For the text-containing cell, return its midpoint in [X, Y] coordinate format. 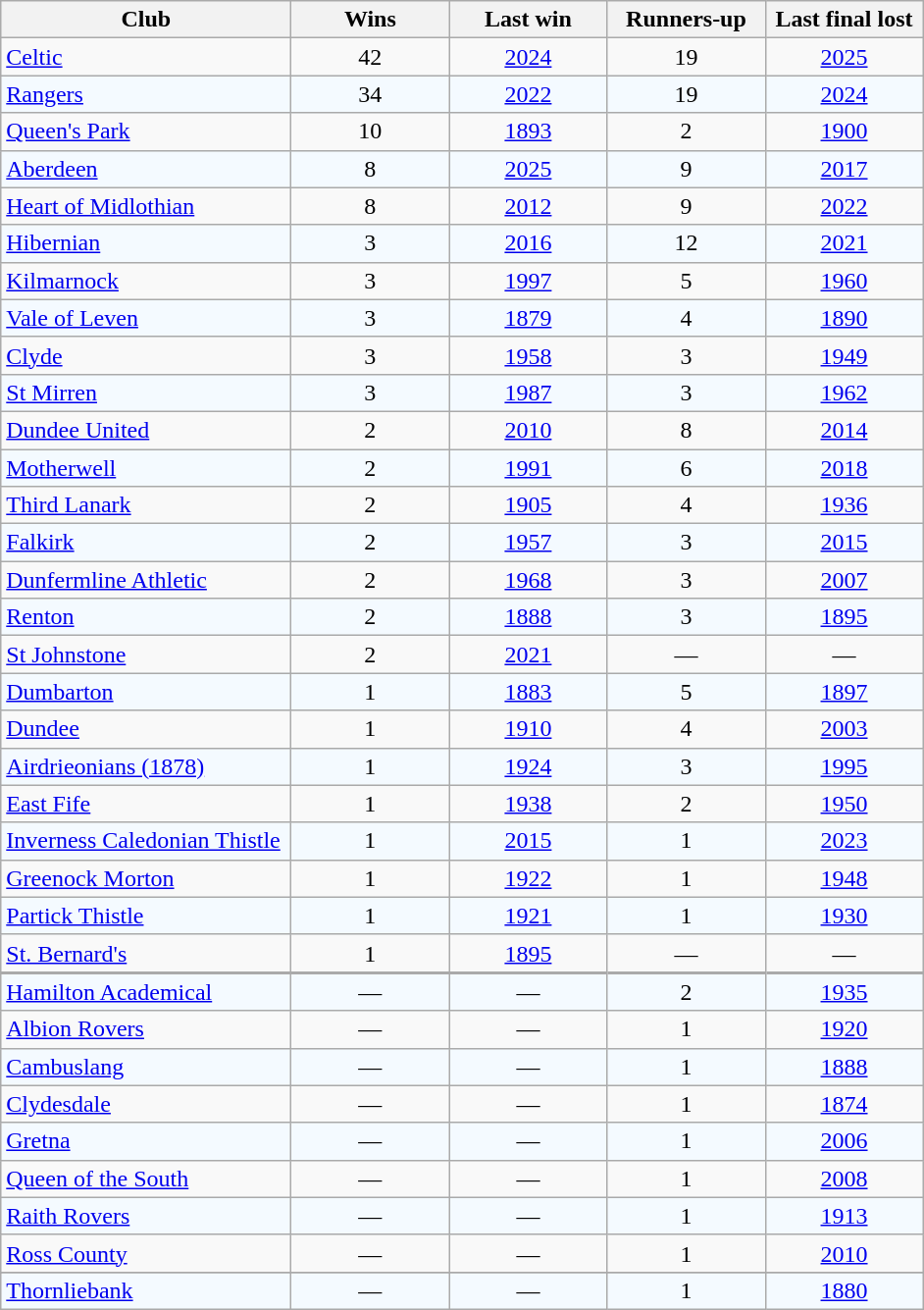
Rangers [146, 94]
1957 [528, 543]
2008 [844, 1179]
1922 [528, 878]
Partick Thistle [146, 916]
Runners-up [687, 20]
Motherwell [146, 468]
St Johnstone [146, 655]
42 [371, 57]
1949 [844, 355]
Wins [371, 20]
Renton [146, 617]
Dunfermline Athletic [146, 580]
1987 [528, 393]
1950 [844, 804]
1958 [528, 355]
1897 [844, 692]
1924 [528, 766]
Thornliebank [146, 1290]
1948 [844, 878]
1930 [844, 916]
2023 [844, 841]
1968 [528, 580]
Celtic [146, 57]
St Mirren [146, 393]
1910 [528, 729]
Dumbarton [146, 692]
1938 [528, 804]
Aberdeen [146, 169]
Last win [528, 20]
1900 [844, 131]
1883 [528, 692]
Falkirk [146, 543]
Hibernian [146, 243]
Ross County [146, 1253]
2018 [844, 468]
1874 [844, 1104]
2016 [528, 243]
2017 [844, 169]
1913 [844, 1216]
Dundee United [146, 430]
2012 [528, 206]
1893 [528, 131]
1935 [844, 991]
12 [687, 243]
1962 [844, 393]
Inverness Caledonian Thistle [146, 841]
1991 [528, 468]
Vale of Leven [146, 318]
Third Lanark [146, 505]
1960 [844, 281]
1920 [844, 1029]
1997 [528, 281]
Kilmarnock [146, 281]
Raith Rovers [146, 1216]
East Fife [146, 804]
1880 [844, 1290]
Queen of the South [146, 1179]
Club [146, 20]
2006 [844, 1141]
Heart of Midlothian [146, 206]
1879 [528, 318]
Albion Rovers [146, 1029]
6 [687, 468]
Airdrieonians (1878) [146, 766]
2007 [844, 580]
Gretna [146, 1141]
Last final lost [844, 20]
1890 [844, 318]
1936 [844, 505]
Dundee [146, 729]
Cambuslang [146, 1067]
Greenock Morton [146, 878]
34 [371, 94]
Queen's Park [146, 131]
2014 [844, 430]
2003 [844, 729]
Clyde [146, 355]
10 [371, 131]
Hamilton Academical [146, 991]
1905 [528, 505]
1995 [844, 766]
1921 [528, 916]
St. Bernard's [146, 954]
Clydesdale [146, 1104]
